Provide the [x, y] coordinate of the cell's center where the given text is located.  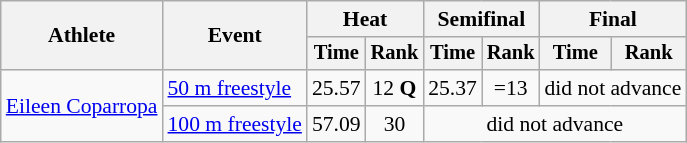
12 Q [395, 88]
Final [614, 19]
30 [395, 124]
Heat [365, 19]
25.57 [336, 88]
100 m freestyle [235, 124]
Athlete [82, 36]
Semifinal [481, 19]
Eileen Coparropa [82, 106]
=13 [511, 88]
57.09 [336, 124]
25.37 [452, 88]
50 m freestyle [235, 88]
Event [235, 36]
